Pinpoint the cell where the given text exists, returning its [X, Y] midpoint coordinate. 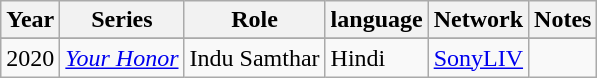
Notes [563, 20]
Role [254, 20]
Indu Samthar [254, 58]
Hindi [376, 58]
language [376, 20]
Network [478, 20]
2020 [30, 58]
Year [30, 20]
Series [122, 20]
SonyLIV [478, 58]
Your Honor [122, 58]
